Scan for the cell matching the given text and deliver its [X, Y] coordinate at center. 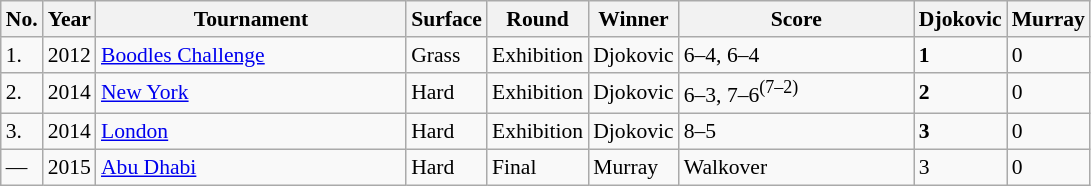
1. [22, 55]
8–5 [796, 132]
Abu Dhabi [251, 167]
London [251, 132]
Tournament [251, 19]
Year [70, 19]
No. [22, 19]
2 [960, 92]
2012 [70, 55]
3. [22, 132]
Round [538, 19]
Walkover [796, 167]
Winner [633, 19]
— [22, 167]
1 [960, 55]
6–4, 6–4 [796, 55]
New York [251, 92]
Score [796, 19]
Final [538, 167]
Grass [446, 55]
Boodles Challenge [251, 55]
2. [22, 92]
2015 [70, 167]
Surface [446, 19]
6–3, 7–6(7–2) [796, 92]
